Pinpoint the cell where the given text exists, returning its [x, y] midpoint coordinate. 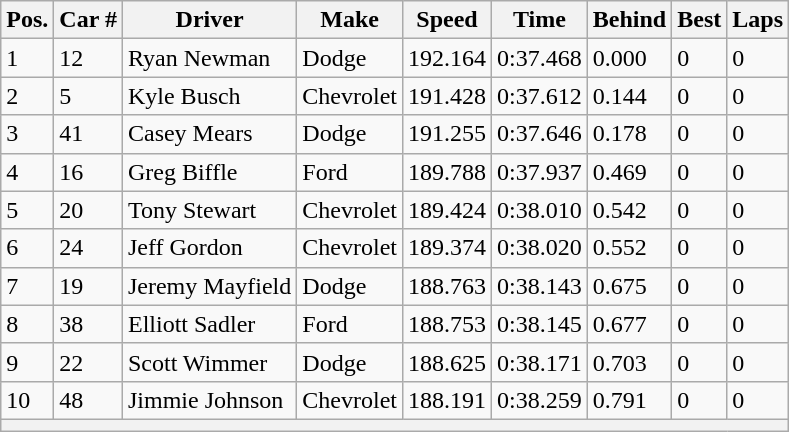
0.178 [629, 134]
0:38.143 [540, 286]
Elliott Sadler [209, 324]
189.788 [446, 172]
188.625 [446, 362]
0.469 [629, 172]
Kyle Busch [209, 96]
22 [88, 362]
188.753 [446, 324]
Jimmie Johnson [209, 400]
189.374 [446, 248]
16 [88, 172]
38 [88, 324]
0:38.171 [540, 362]
19 [88, 286]
8 [28, 324]
0:37.937 [540, 172]
0:38.020 [540, 248]
0.675 [629, 286]
6 [28, 248]
10 [28, 400]
188.191 [446, 400]
0:37.646 [540, 134]
Driver [209, 20]
Make [350, 20]
41 [88, 134]
Jeff Gordon [209, 248]
24 [88, 248]
Best [700, 20]
191.428 [446, 96]
0.000 [629, 58]
4 [28, 172]
0:37.612 [540, 96]
20 [88, 210]
Speed [446, 20]
2 [28, 96]
Tony Stewart [209, 210]
189.424 [446, 210]
Car # [88, 20]
0.144 [629, 96]
Time [540, 20]
0:38.145 [540, 324]
0:38.259 [540, 400]
Behind [629, 20]
Pos. [28, 20]
0:37.468 [540, 58]
Ryan Newman [209, 58]
0.703 [629, 362]
Jeremy Mayfield [209, 286]
0.552 [629, 248]
1 [28, 58]
Scott Wimmer [209, 362]
Greg Biffle [209, 172]
9 [28, 362]
0:38.010 [540, 210]
0.791 [629, 400]
Laps [758, 20]
0.542 [629, 210]
191.255 [446, 134]
192.164 [446, 58]
188.763 [446, 286]
7 [28, 286]
48 [88, 400]
12 [88, 58]
Casey Mears [209, 134]
0.677 [629, 324]
3 [28, 134]
